From the cell containing the given text, extract its center point as (x, y) coordinate. 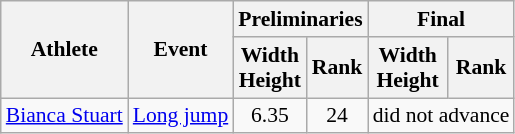
Final (442, 19)
Event (180, 50)
24 (336, 116)
Long jump (180, 116)
6.35 (270, 116)
Athlete (64, 50)
Preliminaries (300, 19)
did not advance (442, 116)
Bianca Stuart (64, 116)
